Determine the [x, y] coordinate at the center of the cell enclosing the given text.  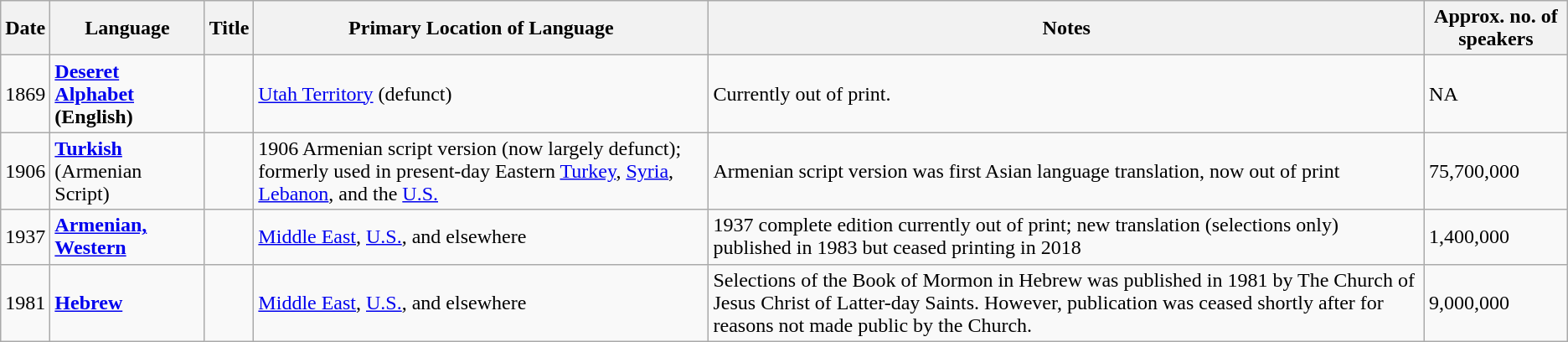
Armenian script version was first Asian language translation, now out of print [1067, 171]
Notes [1067, 28]
1937 [25, 236]
Approx. no. of speakers [1496, 28]
Title [230, 28]
Armenian, Western [127, 236]
1981 [25, 303]
75,700,000 [1496, 171]
1906 Armenian script version (now largely defunct); formerly used in present-day Eastern Turkey, Syria, Lebanon, and the U.S. [481, 171]
Language [127, 28]
Primary Location of Language [481, 28]
Currently out of print. [1067, 94]
1,400,000 [1496, 236]
Utah Territory (defunct) [481, 94]
9,000,000 [1496, 303]
NA [1496, 94]
Deseret Alphabet (English) [127, 94]
1869 [25, 94]
1937 complete edition currently out of print; new translation (selections only) published in 1983 but ceased printing in 2018 [1067, 236]
1906 [25, 171]
Turkish (Armenian Script) [127, 171]
Date [25, 28]
Hebrew [127, 303]
